Identify which cell holds the provided text, then report its (x, y) central coordinate. 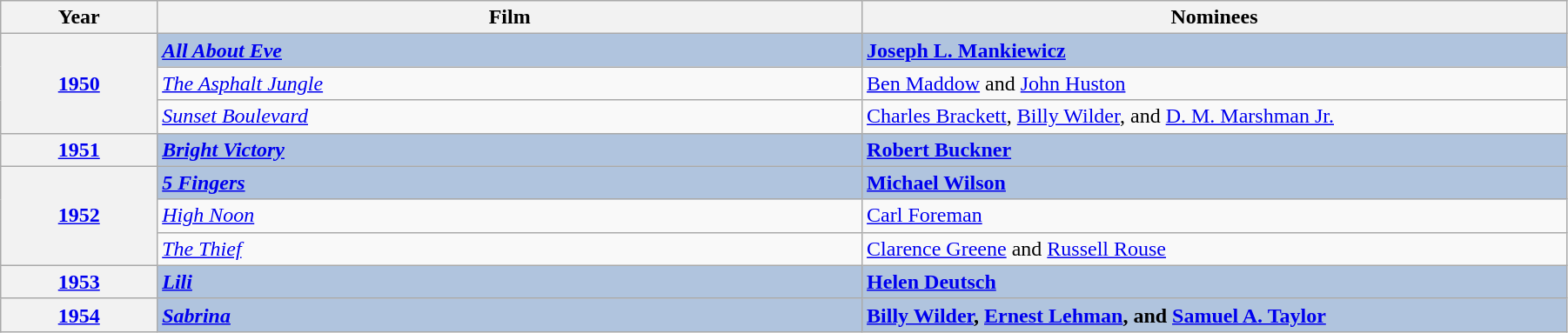
Bright Victory (510, 150)
Joseph L. Mankiewicz (1215, 50)
Sunset Boulevard (510, 117)
High Noon (510, 216)
Film (510, 17)
Ben Maddow and John Huston (1215, 83)
Clarence Greene and Russell Rouse (1215, 249)
Year (79, 17)
Lili (510, 282)
1951 (79, 150)
Carl Foreman (1215, 216)
1953 (79, 282)
All About Eve (510, 50)
Charles Brackett, Billy Wilder, and D. M. Marshman Jr. (1215, 117)
The Asphalt Jungle (510, 83)
1950 (79, 83)
Sabrina (510, 315)
Robert Buckner (1215, 150)
Michael Wilson (1215, 183)
Helen Deutsch (1215, 282)
5 Fingers (510, 183)
1952 (79, 216)
1954 (79, 315)
Nominees (1215, 17)
Billy Wilder, Ernest Lehman, and Samuel A. Taylor (1215, 315)
The Thief (510, 249)
